Pinpoint the cell where the given text exists, returning its (x, y) midpoint coordinate. 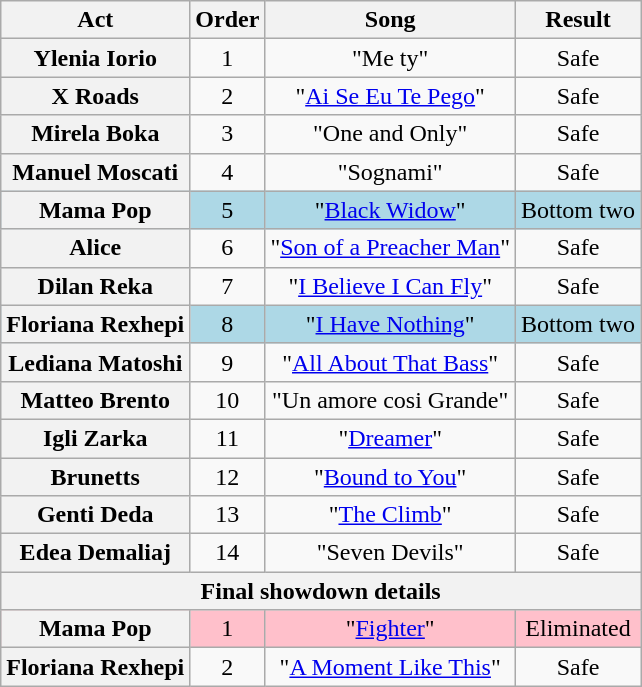
"Seven Devils" (390, 553)
"Sognami" (390, 172)
13 (228, 515)
X Roads (96, 96)
"Un amore cosi Grande" (390, 400)
Order (228, 20)
"The Climb" (390, 515)
"Fighter" (390, 629)
Igli Zarka (96, 438)
Mirela Boka (96, 134)
3 (228, 134)
12 (228, 477)
4 (228, 172)
5 (228, 210)
Lediana Matoshi (96, 362)
Result (578, 20)
Manuel Moscati (96, 172)
Act (96, 20)
Alice (96, 248)
Matteo Brento (96, 400)
Brunetts (96, 477)
"I Believe I Can Fly" (390, 286)
11 (228, 438)
"Me ty" (390, 58)
"Bound to You" (390, 477)
9 (228, 362)
"One and Only" (390, 134)
10 (228, 400)
"Ai Se Eu Te Pego" (390, 96)
"Dreamer" (390, 438)
"All About That Bass" (390, 362)
"A Moment Like This" (390, 667)
Edea Demaliaj (96, 553)
Dilan Reka (96, 286)
8 (228, 324)
Ylenia Iorio (96, 58)
Eliminated (578, 629)
"I Have Nothing" (390, 324)
"Son of a Preacher Man" (390, 248)
Genti Deda (96, 515)
14 (228, 553)
Final showdown details (321, 591)
Song (390, 20)
6 (228, 248)
"Black Widow" (390, 210)
7 (228, 286)
